For the text-containing cell, return its midpoint in (x, y) coordinate format. 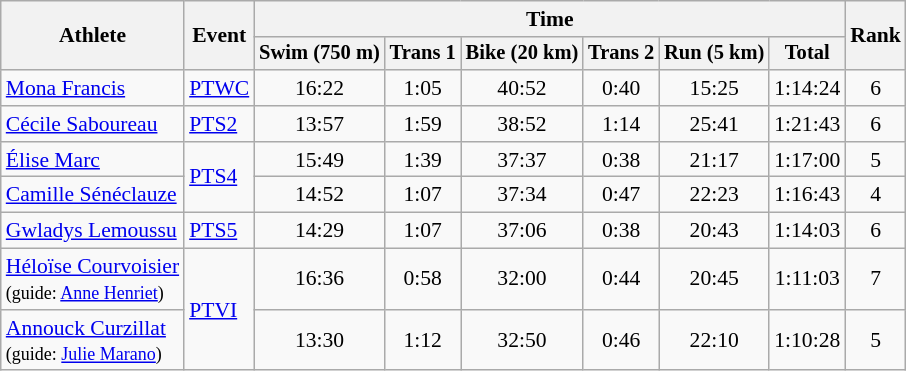
14:29 (319, 231)
22:10 (714, 340)
Annouck Curzillat(guide: Julie Marano) (92, 340)
Time (550, 19)
1:14:03 (807, 231)
0:40 (621, 88)
1:12 (423, 340)
PTWC (219, 88)
38:52 (522, 124)
1:16:43 (807, 195)
Rank (876, 36)
1:05 (423, 88)
22:23 (714, 195)
Event (219, 36)
1:17:00 (807, 160)
16:22 (319, 88)
1:59 (423, 124)
Mona Francis (92, 88)
Athlete (92, 36)
1:39 (423, 160)
13:30 (319, 340)
32:00 (522, 280)
1:14 (621, 124)
PTS5 (219, 231)
Camille Sénéclauze (92, 195)
37:34 (522, 195)
1:21:43 (807, 124)
20:45 (714, 280)
Run (5 km) (714, 54)
20:43 (714, 231)
0:46 (621, 340)
Bike (20 km) (522, 54)
1:10:28 (807, 340)
37:06 (522, 231)
PTS2 (219, 124)
0:47 (621, 195)
15:25 (714, 88)
Héloïse Courvoisier(guide: Anne Henriet) (92, 280)
PTS4 (219, 178)
21:17 (714, 160)
Cécile Saboureau (92, 124)
13:57 (319, 124)
1:14:24 (807, 88)
37:37 (522, 160)
Trans 1 (423, 54)
1:11:03 (807, 280)
Élise Marc (92, 160)
14:52 (319, 195)
7 (876, 280)
15:49 (319, 160)
25:41 (714, 124)
32:50 (522, 340)
0:58 (423, 280)
4 (876, 195)
0:44 (621, 280)
Total (807, 54)
PTVI (219, 310)
16:36 (319, 280)
40:52 (522, 88)
Gwladys Lemoussu (92, 231)
Swim (750 m) (319, 54)
Trans 2 (621, 54)
